Search for the cell housing the specified text and yield its (X, Y) center coordinate. 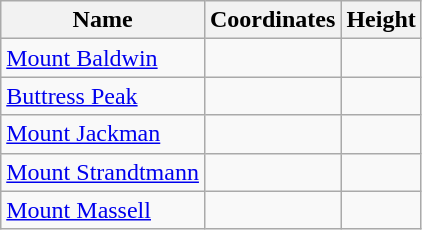
Mount Massell (103, 210)
Mount Jackman (103, 134)
Coordinates (272, 20)
Buttress Peak (103, 96)
Name (103, 20)
Mount Strandtmann (103, 172)
Height (381, 20)
Mount Baldwin (103, 58)
